For the text-containing cell, return its midpoint in (x, y) coordinate format. 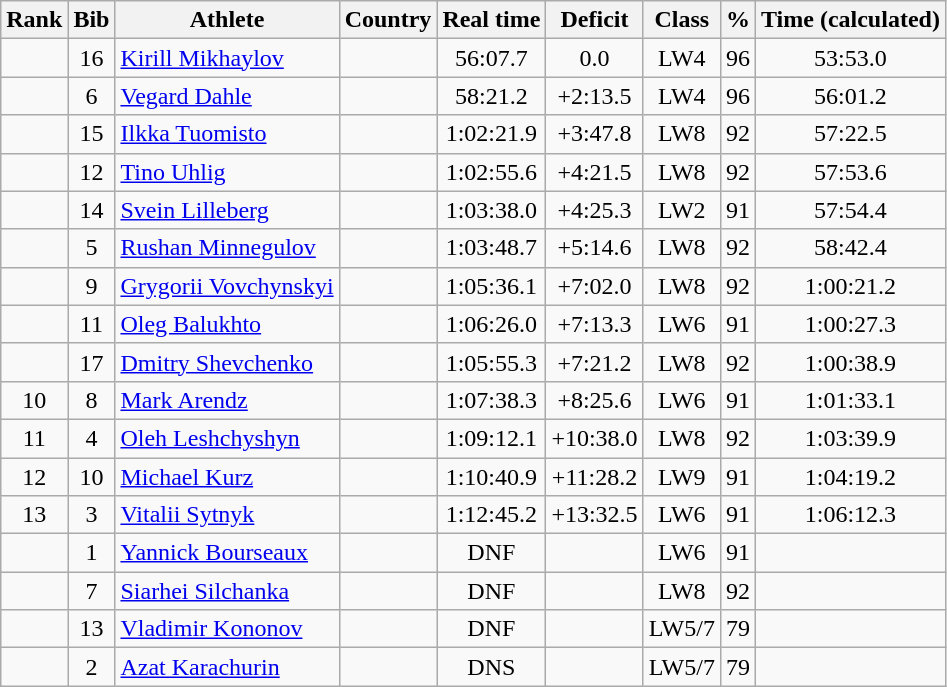
Rank (34, 20)
1:00:21.2 (850, 286)
Michael Kurz (227, 477)
+10:38.0 (594, 438)
+7:21.2 (594, 362)
4 (92, 438)
Vegard Dahle (227, 96)
+3:47.8 (594, 134)
Svein Lilleberg (227, 210)
Time (calculated) (850, 20)
Class (682, 20)
Grygorii Vovchynskyi (227, 286)
+7:02.0 (594, 286)
Rushan Minnegulov (227, 248)
57:53.6 (850, 172)
Kirill Mikhaylov (227, 58)
Dmitry Shevchenko (227, 362)
1:12:45.2 (492, 515)
15 (92, 134)
8 (92, 400)
Oleg Balukhto (227, 324)
+5:14.6 (594, 248)
56:01.2 (850, 96)
Bib (92, 20)
+7:13.3 (594, 324)
Azat Karachurin (227, 667)
1:00:27.3 (850, 324)
1:06:26.0 (492, 324)
+11:28.2 (594, 477)
1:02:21.9 (492, 134)
7 (92, 591)
Yannick Bourseaux (227, 553)
1:10:40.9 (492, 477)
Siarhei Silchanka (227, 591)
Ilkka Tuomisto (227, 134)
56:07.7 (492, 58)
Real time (492, 20)
1:03:38.0 (492, 210)
2 (92, 667)
% (738, 20)
+2:13.5 (594, 96)
3 (92, 515)
5 (92, 248)
14 (92, 210)
+8:25.6 (594, 400)
Athlete (227, 20)
1 (92, 553)
1:07:38.3 (492, 400)
Vitalii Sytnyk (227, 515)
6 (92, 96)
53:53.0 (850, 58)
57:22.5 (850, 134)
Oleh Leshchyshyn (227, 438)
1:03:48.7 (492, 248)
1:05:55.3 (492, 362)
1:05:36.1 (492, 286)
1:02:55.6 (492, 172)
58:42.4 (850, 248)
1:03:39.9 (850, 438)
+4:25.3 (594, 210)
LW9 (682, 477)
Country (388, 20)
58:21.2 (492, 96)
9 (92, 286)
1:00:38.9 (850, 362)
57:54.4 (850, 210)
Mark Arendz (227, 400)
Vladimir Kononov (227, 629)
+13:32.5 (594, 515)
+4:21.5 (594, 172)
1:09:12.1 (492, 438)
1:01:33.1 (850, 400)
1:06:12.3 (850, 515)
17 (92, 362)
0.0 (594, 58)
1:04:19.2 (850, 477)
Tino Uhlig (227, 172)
Deficit (594, 20)
16 (92, 58)
DNS (492, 667)
LW2 (682, 210)
